Provide the [x, y] coordinate of the cell's center where the given text is located.  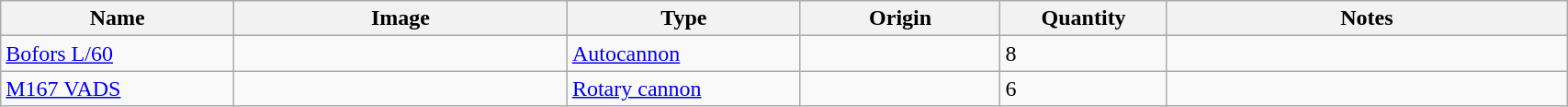
Rotary cannon [683, 89]
Quantity [1084, 18]
Bofors L/60 [118, 53]
Name [118, 18]
8 [1084, 53]
Origin [900, 18]
6 [1084, 89]
Notes [1367, 18]
Autocannon [683, 53]
Type [683, 18]
M167 VADS [118, 89]
Image [400, 18]
